Identify which cell holds the provided text, then report its (x, y) central coordinate. 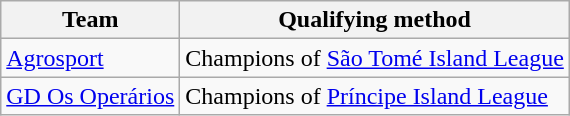
Champions of Príncipe Island League (375, 96)
Agrosport (90, 58)
GD Os Operários (90, 96)
Champions of São Tomé Island League (375, 58)
Qualifying method (375, 20)
Team (90, 20)
